Pinpoint the cell where the given text exists, returning its [X, Y] midpoint coordinate. 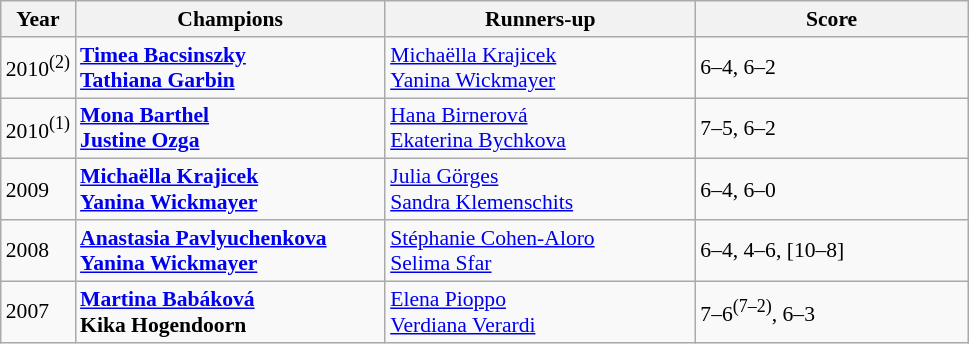
2007 [38, 312]
Runners-up [540, 19]
Timea Bacsinszky Tathiana Garbin [230, 68]
Mona Barthel Justine Ozga [230, 128]
Martina Babáková Kika Hogendoorn [230, 312]
2010(1) [38, 128]
Score [832, 19]
2009 [38, 190]
Hana Birnerová Ekaterina Bychkova [540, 128]
Anastasia Pavlyuchenkova Yanina Wickmayer [230, 250]
Year [38, 19]
Champions [230, 19]
Julia Görges Sandra Klemenschits [540, 190]
2008 [38, 250]
Stéphanie Cohen-Aloro Selima Sfar [540, 250]
Elena Pioppo Verdiana Verardi [540, 312]
2010(2) [38, 68]
6–4, 6–2 [832, 68]
6–4, 6–0 [832, 190]
6–4, 4–6, [10–8] [832, 250]
7–5, 6–2 [832, 128]
7–6(7–2), 6–3 [832, 312]
